Find where the given text appears and provide that cell's center as [X, Y] coordinate. 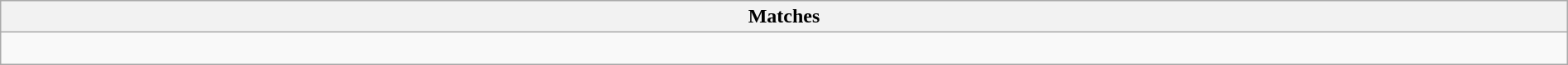
Matches [784, 17]
